Return (X, Y) of the center of cell containing provided text 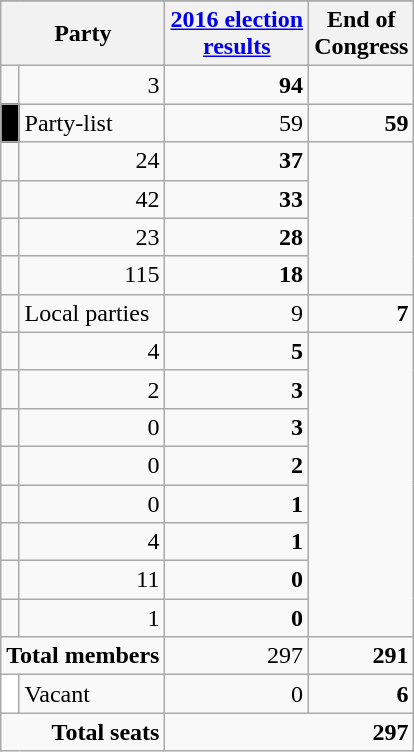
24 (92, 161)
23 (92, 237)
18 (237, 275)
33 (237, 199)
5 (237, 351)
Party-list (92, 123)
6 (362, 694)
End ofCongress (362, 34)
9 (237, 313)
94 (237, 85)
7 (362, 313)
11 (92, 580)
Vacant (92, 694)
Local parties (92, 313)
115 (92, 275)
2016 electionresults (237, 34)
291 (362, 656)
42 (92, 199)
Total seats (83, 732)
37 (237, 161)
Total members (83, 656)
Party (83, 34)
28 (237, 237)
